Extract the [X, Y] coordinate from the center of the cell holding the provided text.  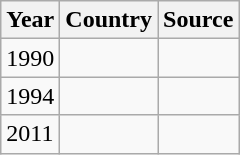
Year [30, 20]
1994 [30, 96]
Country [109, 20]
1990 [30, 58]
Source [198, 20]
2011 [30, 134]
